Capture the cell that displays the provided text and extract its (X, Y) central coordinate. 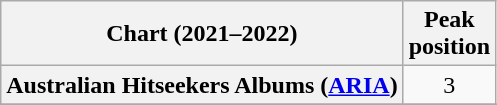
Peakposition (449, 34)
Australian Hitseekers Albums (ARIA) (202, 85)
3 (449, 85)
Chart (2021–2022) (202, 34)
